Search for the cell housing the specified text and yield its [X, Y] center coordinate. 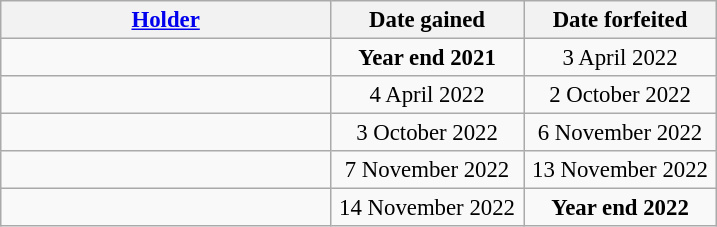
13 November 2022 [620, 170]
Holder [166, 20]
Date forfeited [620, 20]
7 November 2022 [428, 170]
3 April 2022 [620, 58]
Date gained [428, 20]
4 April 2022 [428, 95]
2 October 2022 [620, 95]
6 November 2022 [620, 133]
Year end 2022 [620, 208]
Year end 2021 [428, 58]
14 November 2022 [428, 208]
3 October 2022 [428, 133]
